Return the (x, y) coordinate for the center point of the cell that contains the specified text.  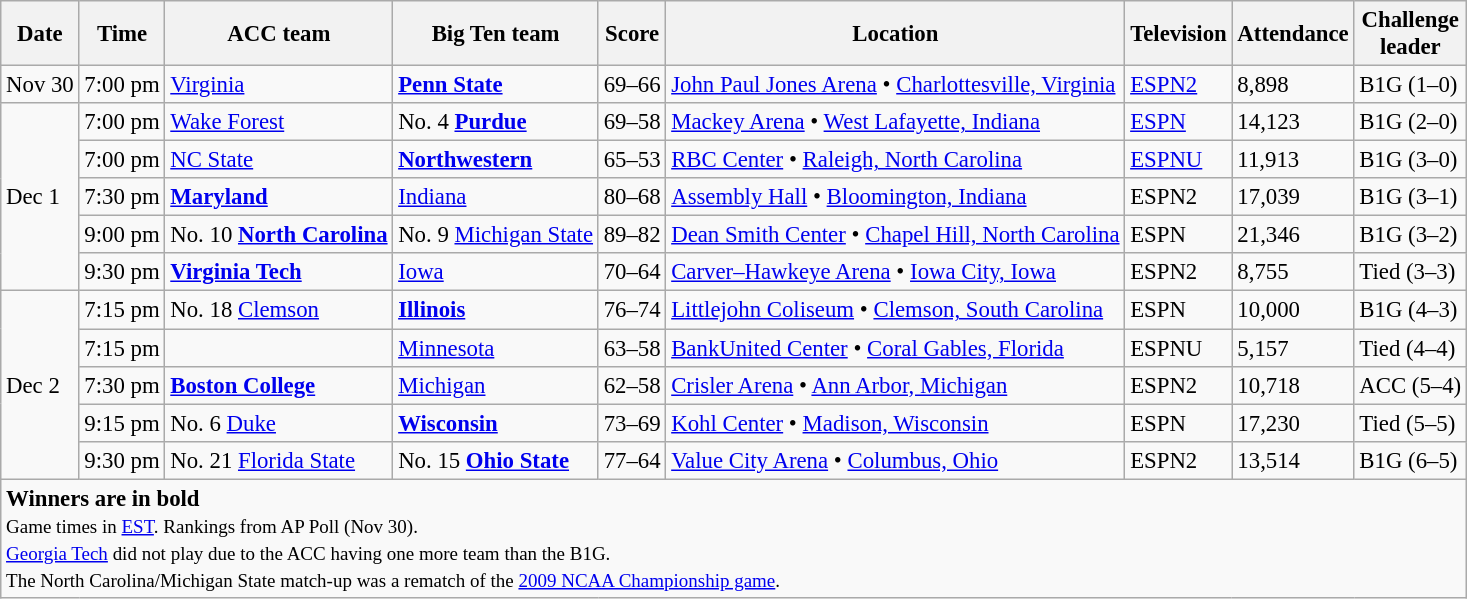
Score (632, 34)
8,898 (1293, 85)
Boston College (279, 385)
Location (896, 34)
Big Ten team (496, 34)
No. 21 Florida State (279, 460)
13,514 (1293, 460)
Indiana (496, 197)
10,000 (1293, 310)
Penn State (496, 85)
Attendance (1293, 34)
NC State (279, 160)
76–74 (632, 310)
B1G (6–5) (1410, 460)
89–82 (632, 235)
Michigan (496, 385)
62–58 (632, 385)
RBC Center • Raleigh, North Carolina (896, 160)
B1G (3–1) (1410, 197)
B1G (2–0) (1410, 122)
No. 6 Duke (279, 423)
BankUnited Center • Coral Gables, Florida (896, 348)
Tied (5–5) (1410, 423)
Illinois (496, 310)
9:15 pm (122, 423)
14,123 (1293, 122)
21,346 (1293, 235)
65–53 (632, 160)
No. 4 Purdue (496, 122)
Tied (4–4) (1410, 348)
Crisler Arena • Ann Arbor, Michigan (896, 385)
Mackey Arena • West Lafayette, Indiana (896, 122)
No. 18 Clemson (279, 310)
John Paul Jones Arena • Charlottesville, Virginia (896, 85)
Value City Arena • Columbus, Ohio (896, 460)
No. 15 Ohio State (496, 460)
Iowa (496, 273)
Date (40, 34)
11,913 (1293, 160)
Television (1178, 34)
Carver–Hawkeye Arena • Iowa City, Iowa (896, 273)
Dean Smith Center • Chapel Hill, North Carolina (896, 235)
Wake Forest (279, 122)
B1G (3–0) (1410, 160)
17,039 (1293, 197)
Littlejohn Coliseum • Clemson, South Carolina (896, 310)
5,157 (1293, 348)
77–64 (632, 460)
Minnesota (496, 348)
B1G (1–0) (1410, 85)
69–66 (632, 85)
B1G (3–2) (1410, 235)
Dec 2 (40, 385)
Time (122, 34)
17,230 (1293, 423)
80–68 (632, 197)
Virginia (279, 85)
B1G (4–3) (1410, 310)
Nov 30 (40, 85)
ACC (5–4) (1410, 385)
70–64 (632, 273)
Virginia Tech (279, 273)
9:00 pm (122, 235)
69–58 (632, 122)
Kohl Center • Madison, Wisconsin (896, 423)
63–58 (632, 348)
73–69 (632, 423)
Wisconsin (496, 423)
ACC team (279, 34)
Challengeleader (1410, 34)
No. 10 North Carolina (279, 235)
Tied (3–3) (1410, 273)
8,755 (1293, 273)
Northwestern (496, 160)
10,718 (1293, 385)
Assembly Hall • Bloomington, Indiana (896, 197)
No. 9 Michigan State (496, 235)
Maryland (279, 197)
Dec 1 (40, 197)
